Provide the (x, y) coordinate of the cell's center where the given text is located.  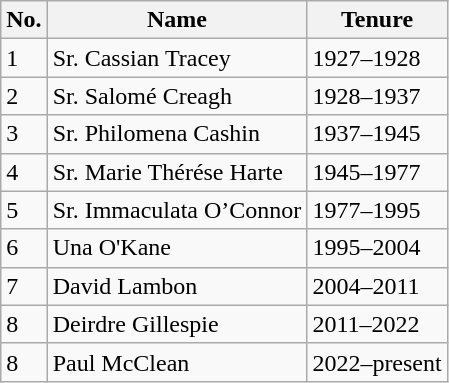
Paul McClean (177, 362)
David Lambon (177, 286)
Sr. Philomena Cashin (177, 134)
1945–1977 (377, 172)
1 (24, 58)
2022–present (377, 362)
Sr. Salomé Creagh (177, 96)
3 (24, 134)
Sr. Immaculata O’Connor (177, 210)
Name (177, 20)
1977–1995 (377, 210)
Sr. Marie Thérése Harte (177, 172)
2 (24, 96)
1928–1937 (377, 96)
4 (24, 172)
1937–1945 (377, 134)
6 (24, 248)
7 (24, 286)
5 (24, 210)
Sr. Cassian Tracey (177, 58)
No. (24, 20)
Tenure (377, 20)
Una O'Kane (177, 248)
Deirdre Gillespie (177, 324)
2004–2011 (377, 286)
1995–2004 (377, 248)
1927–1928 (377, 58)
2011–2022 (377, 324)
